Search for the cell housing the specified text and yield its (X, Y) center coordinate. 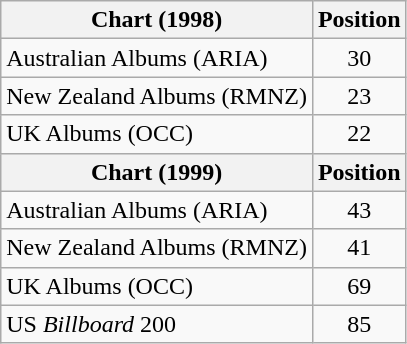
85 (359, 324)
23 (359, 96)
US Billboard 200 (157, 324)
69 (359, 286)
Chart (1999) (157, 172)
22 (359, 134)
41 (359, 248)
43 (359, 210)
Chart (1998) (157, 20)
30 (359, 58)
